Scan for the cell matching the given text and deliver its (x, y) coordinate at center. 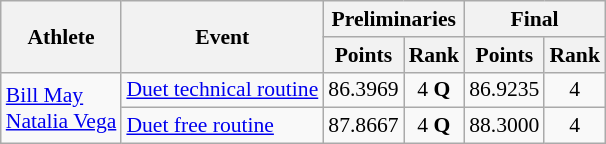
Athlete (62, 36)
Event (222, 36)
Bill MayNatalia Vega (62, 108)
Duet free routine (222, 126)
88.3000 (504, 126)
Final (534, 19)
86.9235 (504, 90)
86.3969 (363, 90)
87.8667 (363, 126)
Duet technical routine (222, 90)
Preliminaries (394, 19)
